Return the [x, y] coordinate for the center point of the cell that contains the specified text.  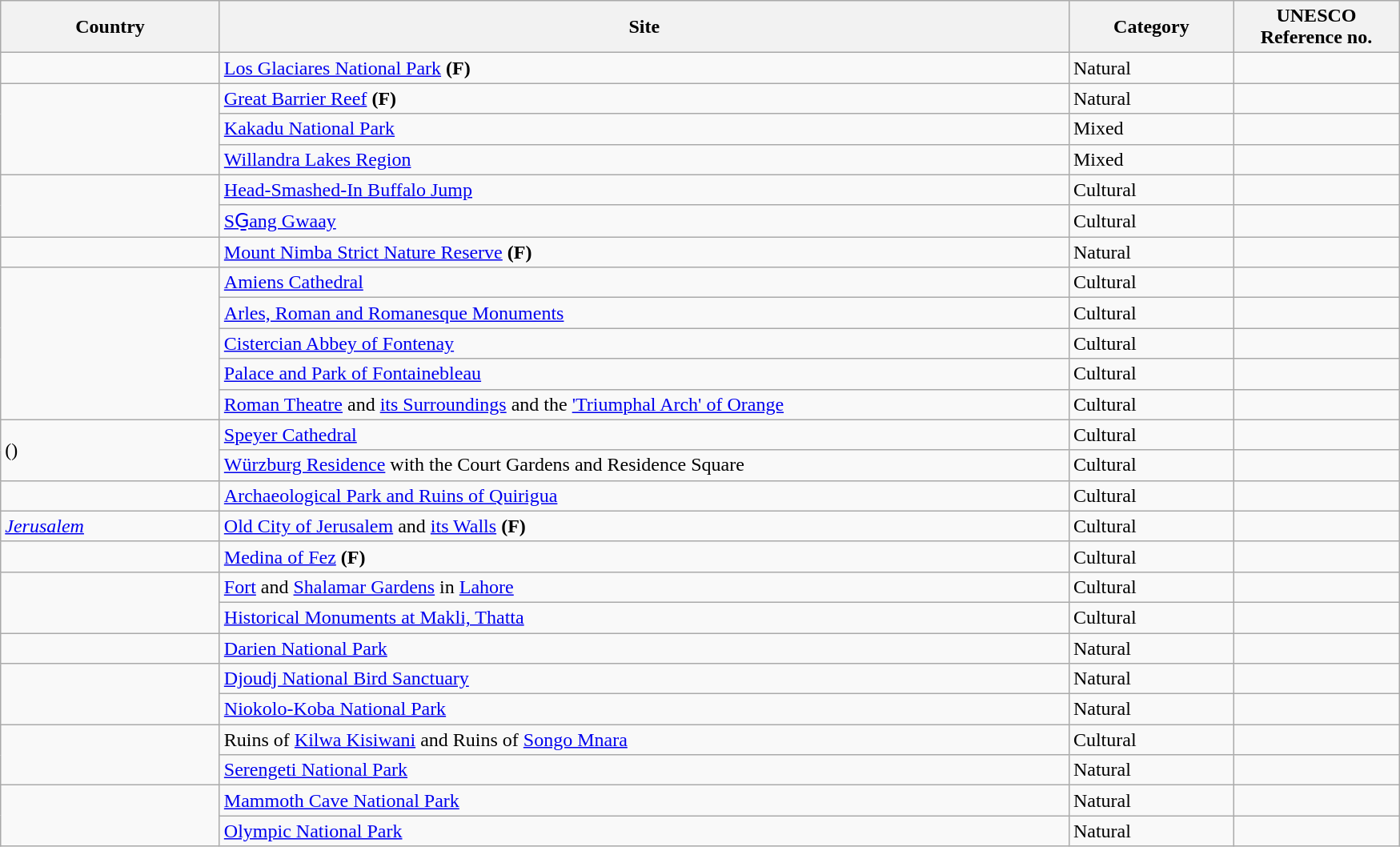
Old City of Jerusalem and its Walls (F) [644, 526]
Arles, Roman and Romanesque Monuments [644, 313]
() [110, 450]
Amiens Cathedral [644, 283]
Niokolo-Koba National Park [644, 709]
UNESCO Reference no. [1316, 27]
Serengeti National Park [644, 770]
Darien National Park [644, 648]
Archaeological Park and Ruins of Quirigua [644, 496]
Würzburg Residence with the Court Gardens and Residence Square [644, 465]
Roman Theatre and its Surroundings and the 'Triumphal Arch' of Orange [644, 404]
Historical Monuments at Makli, Thatta [644, 617]
SG̱ang Gwaay [644, 221]
Speyer Cathedral [644, 435]
Los Glaciares National Park (F) [644, 68]
Fort and Shalamar Gardens in Lahore [644, 587]
Country [110, 27]
Jerusalem [110, 526]
Djoudj National Bird Sanctuary [644, 679]
Category [1151, 27]
Willandra Lakes Region [644, 159]
Mount Nimba Strict Nature Reserve (F) [644, 252]
Medina of Fez (F) [644, 556]
Kakadu National Park [644, 129]
Palace and Park of Fontainebleau [644, 374]
Ruins of Kilwa Kisiwani and Ruins of Songo Mnara [644, 740]
Mammoth Cave National Park [644, 801]
Olympic National Park [644, 831]
Cistercian Abbey of Fontenay [644, 343]
Site [644, 27]
Great Barrier Reef (F) [644, 98]
Head-Smashed-In Buffalo Jump [644, 190]
